Locate the cell with the specified text and output its (X, Y) center coordinate. 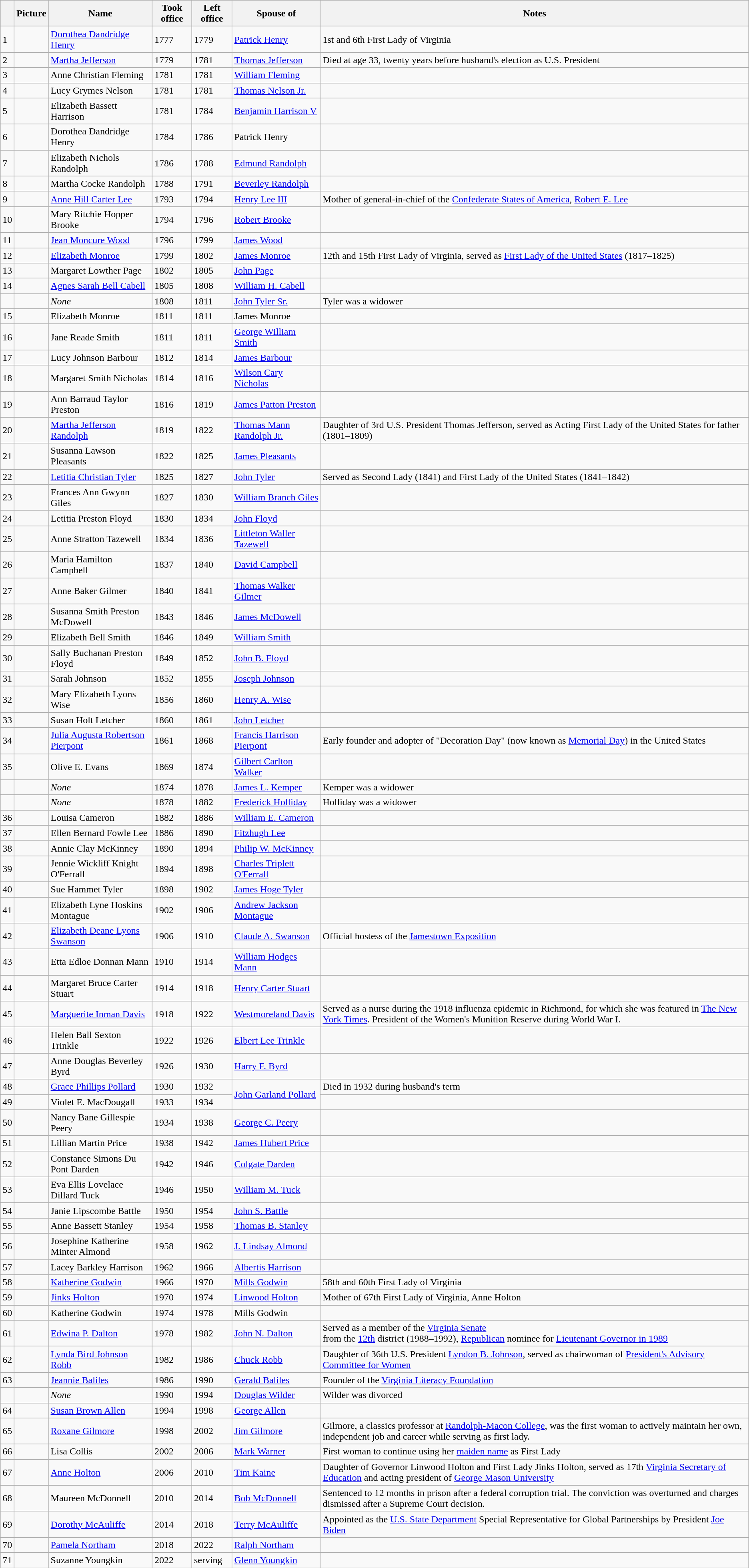
Anne Hill Carter Lee (100, 199)
Anne Douglas Beverley Byrd (100, 1066)
John B. Floyd (276, 658)
1st and 6th First Lady of Virginia (535, 39)
Mother of 67th First Lady of Virginia, Anne Holton (535, 1298)
58th and 60th First Lady of Virginia (535, 1282)
62 (7, 1359)
28 (7, 617)
Founder of the Virginia Literacy Foundation (535, 1380)
Eva Ellis Lovelace Dillard Tuck (100, 1190)
Daughter of 36th U.S. President Lyndon B. Johnson, served as chairwoman of President's Advisory Committee for Women (535, 1359)
1868 (212, 741)
38 (7, 848)
Martha Jefferson (100, 60)
Westmoreland Davis (276, 1014)
John Tyler Sr. (276, 301)
57 (7, 1267)
Picture (31, 14)
15 (7, 316)
71 (7, 1560)
10 (7, 219)
John Tyler (276, 477)
Fitzhugh Lee (276, 833)
Tyler was a widower (535, 301)
26 (7, 565)
Agnes Sarah Bell Cabell (100, 286)
Anne Holton (100, 1472)
64 (7, 1410)
Spouse of (276, 14)
Henry A. Wise (276, 699)
1932 (212, 1087)
43 (7, 962)
67 (7, 1472)
Susanna Lawson Pleasants (100, 456)
Susanna Smith Preston McDowell (100, 617)
54 (7, 1210)
Ann Barraud Taylor Preston (100, 404)
James Wood (276, 240)
53 (7, 1190)
Jim Gilmore (276, 1431)
22 (7, 477)
Notes (535, 14)
Served as Second Lady (1841) and First Lady of the United States (1841–1842) (535, 477)
Anne Baker Gilmer (100, 590)
16 (7, 337)
Etta Edloe Donnan Mann (100, 962)
52 (7, 1164)
Beverley Randolph (276, 184)
Suzanne Youngkin (100, 1560)
61 (7, 1334)
7 (7, 163)
Maria Hamilton Campbell (100, 565)
17 (7, 358)
2 (7, 60)
William E. Cameron (276, 818)
Served as a member of the Virginia Senatefrom the 12th district (1988–1992), Republican nominee for Lieutenant Governor in 1989 (535, 1334)
51 (7, 1143)
45 (7, 1014)
18 (7, 378)
Bob McDonnell (276, 1498)
5 (7, 111)
James McDowell (276, 617)
1841 (212, 590)
65 (7, 1431)
59 (7, 1298)
60 (7, 1313)
Thomas B. Stanley (276, 1226)
35 (7, 766)
Susan Holt Letcher (100, 720)
Olive E. Evans (100, 766)
James Barbour (276, 358)
Douglas Wilder (276, 1395)
Dorothy McAuliffe (100, 1524)
Littleton Waller Tazewell (276, 538)
Violet E. MacDougall (100, 1102)
Janie Lipscombe Battle (100, 1210)
Daughter of 3rd U.S. President Thomas Jefferson, served as Acting First Lady of the United States for father (1801–1809) (535, 430)
James Hubert Price (276, 1143)
John Floyd (276, 518)
Joseph Johnson (276, 679)
47 (7, 1066)
Early founder and adopter of "Decoration Day" (now known as Memorial Day) in the United States (535, 741)
J. Lindsay Almond (276, 1246)
Thomas Nelson Jr. (276, 90)
Wilson Cary Nicholas (276, 378)
1933 (172, 1102)
66 (7, 1452)
1812 (172, 358)
Thomas Walker Gilmer (276, 590)
First woman to continue using her maiden name as First Lady (535, 1452)
63 (7, 1380)
Elizabeth Nichols Randolph (100, 163)
Philip W. McKinney (276, 848)
Official hostess of the Jamestown Exposition (535, 936)
Gilbert Carlton Walker (276, 766)
Colgate Darden (276, 1164)
Maureen McDonnell (100, 1498)
William Fleming (276, 75)
Margaret Bruce Carter Stuart (100, 988)
1869 (172, 766)
Thomas Mann Randolph Jr. (276, 430)
Elizabeth Lyne Hoskins Montague (100, 910)
Thomas Jefferson (276, 60)
Died at age 33, twenty years before husband's election as U.S. President (535, 60)
Frederick Holliday (276, 802)
Benjamin Harrison V (276, 111)
29 (7, 638)
William H. Cabell (276, 286)
Died in 1932 during husband's term (535, 1087)
11 (7, 240)
Anne Stratton Tazewell (100, 538)
John Page (276, 271)
33 (7, 720)
William Smith (276, 638)
Sarah Johnson (100, 679)
Martha Jefferson Randolph (100, 430)
6 (7, 137)
Letitia Preston Floyd (100, 518)
32 (7, 699)
44 (7, 988)
Jennie Wickliff Knight O'Ferrall (100, 869)
Marguerite Inman Davis (100, 1014)
37 (7, 833)
69 (7, 1524)
Letitia Christian Tyler (100, 477)
George William Smith (276, 337)
12 (7, 256)
Lynda Bird Johnson Robb (100, 1359)
42 (7, 936)
James Patton Preston (276, 404)
41 (7, 910)
Margaret Smith Nicholas (100, 378)
Albertis Harrison (276, 1267)
23 (7, 498)
Henry Carter Stuart (276, 988)
1 (7, 39)
William M. Tuck (276, 1190)
Josephine Katherine Minter Almond (100, 1246)
John N. Dalton (276, 1334)
40 (7, 889)
Mary Elizabeth Lyons Wise (100, 699)
Appointed as the U.S. State Department Special Representative for Global Partnerships by President Joe Biden (535, 1524)
John S. Battle (276, 1210)
Glenn Youngkin (276, 1560)
Nancy Bane Gillespie Peery (100, 1122)
Anne Christian Fleming (100, 75)
Left office (212, 14)
Robert Brooke (276, 219)
Frances Ann Gwynn Giles (100, 498)
Chuck Robb (276, 1359)
56 (7, 1246)
Louisa Cameron (100, 818)
8 (7, 184)
34 (7, 741)
19 (7, 404)
20 (7, 430)
Ralph Northam (276, 1545)
David Campbell (276, 565)
Constance Simons Du Pont Darden (100, 1164)
58 (7, 1282)
25 (7, 538)
Mother of general-in-chief of the Confederate States of America, Robert E. Lee (535, 199)
Took office (172, 14)
James Hoge Tyler (276, 889)
Jane Reade Smith (100, 337)
Henry Lee III (276, 199)
Elizabeth Bell Smith (100, 638)
36 (7, 818)
4 (7, 90)
Gerald Baliles (276, 1380)
Name (100, 14)
68 (7, 1498)
Jean Moncure Wood (100, 240)
Elbert Lee Trinkle (276, 1040)
21 (7, 456)
1856 (172, 699)
48 (7, 1087)
Margaret Lowther Page (100, 271)
Susan Brown Allen (100, 1410)
Helen Ball Sexton Trinkle (100, 1040)
Terry McAuliffe (276, 1524)
Pamela Northam (100, 1545)
Mary Ritchie Hopper Brooke (100, 219)
Claude A. Swanson (276, 936)
Francis Harrison Pierpont (276, 741)
3 (7, 75)
Linwood Holton (276, 1298)
Lucy Grymes Nelson (100, 90)
30 (7, 658)
Julia Augusta Robertson Pierpont (100, 741)
Jinks Holton (100, 1298)
George C. Peery (276, 1122)
Lacey Barkley Harrison (100, 1267)
Mark Warner (276, 1452)
William Branch Giles (276, 498)
Holliday was a widower (535, 802)
George Allen (276, 1410)
serving (212, 1560)
9 (7, 199)
Lillian Martin Price (100, 1143)
Harry F. Byrd (276, 1066)
13 (7, 271)
James Pleasants (276, 456)
Anne Bassett Stanley (100, 1226)
27 (7, 590)
49 (7, 1102)
1777 (172, 39)
Elizabeth Bassett Harrison (100, 111)
55 (7, 1226)
1791 (212, 184)
50 (7, 1122)
James L. Kemper (276, 787)
39 (7, 869)
24 (7, 518)
Lucy Johnson Barbour (100, 358)
Edmund Randolph (276, 163)
Jeannie Baliles (100, 1380)
Sally Buchanan Preston Floyd (100, 658)
John Garland Pollard (276, 1094)
William Hodges Mann (276, 962)
1837 (172, 565)
70 (7, 1545)
Andrew Jackson Montague (276, 910)
Elizabeth Deane Lyons Swanson (100, 936)
Sue Hammet Tyler (100, 889)
Ellen Bernard Fowle Lee (100, 833)
Charles Triplett O'Ferrall (276, 869)
Wilder was divorced (535, 1395)
14 (7, 286)
1843 (172, 617)
31 (7, 679)
Roxane Gilmore (100, 1431)
1855 (212, 679)
46 (7, 1040)
Martha Cocke Randolph (100, 184)
John Letcher (276, 720)
12th and 15th First Lady of Virginia, served as First Lady of the United States (1817–1825) (535, 256)
Lisa Collis (100, 1452)
1793 (172, 199)
Tim Kaine (276, 1472)
Kemper was a widower (535, 787)
Grace Phillips Pollard (100, 1087)
Annie Clay McKinney (100, 848)
1836 (212, 538)
Edwina P. Dalton (100, 1334)
